Extract the (X, Y) coordinate from the center of the cell holding the provided text.  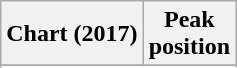
Chart (2017) (72, 34)
Peak position (189, 34)
